Determine the (X, Y) coordinate at the center of the cell enclosing the given text.  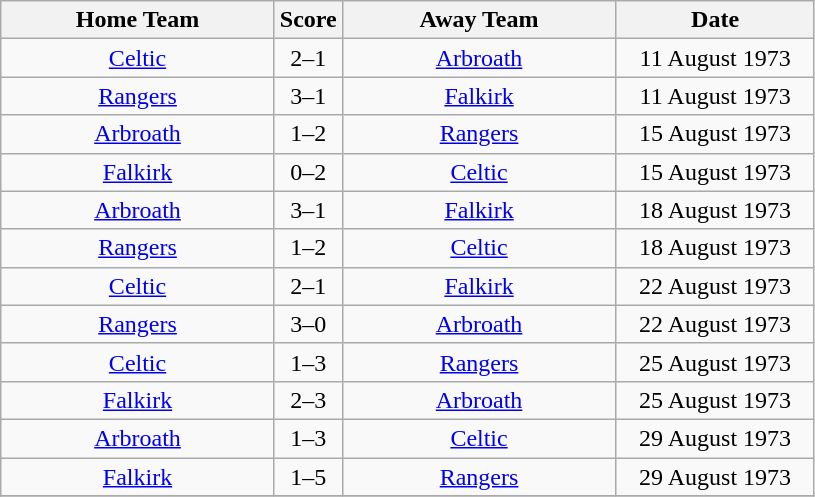
3–0 (308, 324)
Score (308, 20)
1–5 (308, 477)
Date (716, 20)
2–3 (308, 400)
Home Team (138, 20)
Away Team (479, 20)
0–2 (308, 172)
